Output the (X, Y) coordinate of the center of the cell containing the given text.  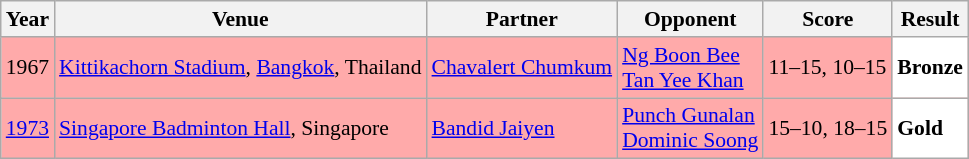
Partner (522, 19)
Opponent (690, 19)
Kittikachorn Stadium, Bangkok, Thailand (240, 68)
Score (828, 19)
1973 (28, 128)
Singapore Badminton Hall, Singapore (240, 128)
Punch Gunalan Dominic Soong (690, 128)
11–15, 10–15 (828, 68)
1967 (28, 68)
Ng Boon Bee Tan Yee Khan (690, 68)
Bandid Jaiyen (522, 128)
Gold (930, 128)
Chavalert Chumkum (522, 68)
Bronze (930, 68)
Venue (240, 19)
Result (930, 19)
Year (28, 19)
15–10, 18–15 (828, 128)
